Return the [x, y] coordinate for the center point of the cell that contains the specified text.  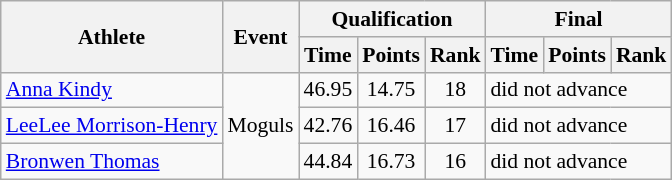
16.46 [391, 126]
Athlete [112, 36]
46.95 [328, 90]
LeeLee Morrison-Henry [112, 126]
17 [456, 126]
Event [260, 36]
Bronwen Thomas [112, 162]
Anna Kindy [112, 90]
Qualification [392, 19]
16 [456, 162]
Final [579, 19]
44.84 [328, 162]
18 [456, 90]
16.73 [391, 162]
Moguls [260, 126]
42.76 [328, 126]
14.75 [391, 90]
